Locate the cell with the specified text and output its (X, Y) center coordinate. 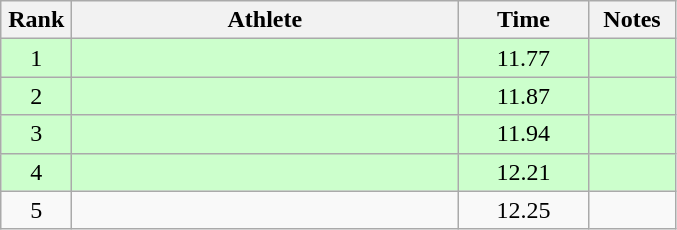
Notes (632, 20)
5 (36, 210)
11.94 (524, 134)
12.21 (524, 172)
Rank (36, 20)
4 (36, 172)
Athlete (265, 20)
11.77 (524, 58)
11.87 (524, 96)
1 (36, 58)
Time (524, 20)
3 (36, 134)
2 (36, 96)
12.25 (524, 210)
